Return the (x, y) coordinate for the center point of the cell that contains the specified text.  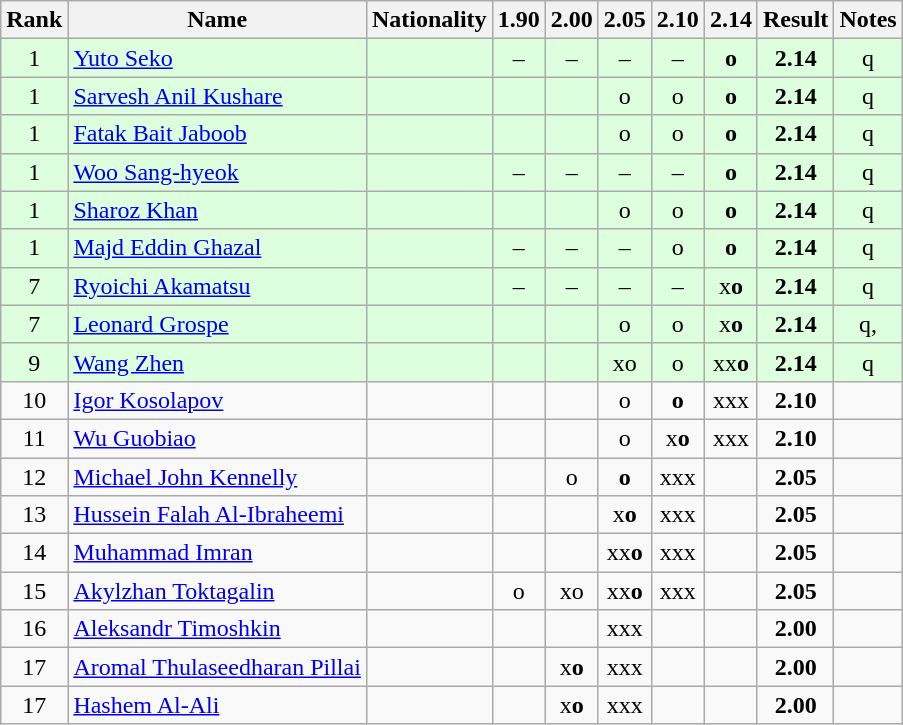
Name (218, 20)
15 (34, 591)
13 (34, 515)
Rank (34, 20)
Majd Eddin Ghazal (218, 248)
Hussein Falah Al-Ibraheemi (218, 515)
Aleksandr Timoshkin (218, 629)
11 (34, 438)
Notes (868, 20)
Woo Sang-hyeok (218, 172)
Ryoichi Akamatsu (218, 286)
Nationality (429, 20)
Michael John Kennelly (218, 477)
q, (868, 324)
Sarvesh Anil Kushare (218, 96)
Result (795, 20)
Yuto Seko (218, 58)
Muhammad Imran (218, 553)
Aromal Thulaseedharan Pillai (218, 667)
Leonard Grospe (218, 324)
Hashem Al-Ali (218, 705)
Akylzhan Toktagalin (218, 591)
14 (34, 553)
16 (34, 629)
Sharoz Khan (218, 210)
Wang Zhen (218, 362)
1.90 (518, 20)
12 (34, 477)
Wu Guobiao (218, 438)
Fatak Bait Jaboob (218, 134)
Igor Kosolapov (218, 400)
9 (34, 362)
10 (34, 400)
